Output the (x, y) coordinate of the center of the cell containing the given text.  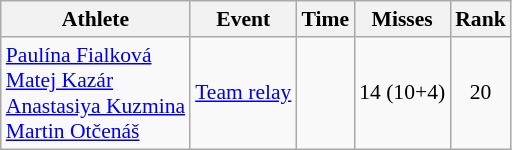
Rank (480, 19)
Misses (402, 19)
Athlete (96, 19)
Event (243, 19)
14 (10+4) (402, 93)
20 (480, 93)
Time (325, 19)
Team relay (243, 93)
Paulína FialkováMatej KazárAnastasiya KuzminaMartin Otčenáš (96, 93)
